Determine the (X, Y) coordinate at the center of the cell enclosing the given text.  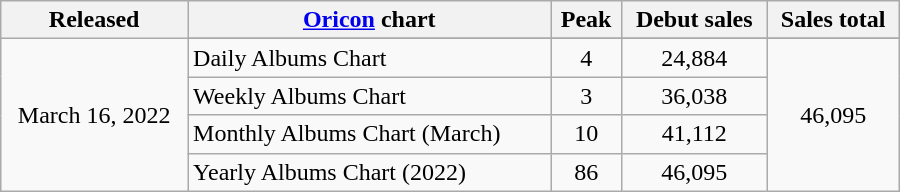
Debut sales (694, 20)
Monthly Albums Chart (March) (370, 134)
4 (586, 58)
Daily Albums Chart (370, 58)
36,038 (694, 96)
Yearly Albums Chart (2022) (370, 172)
41,112 (694, 134)
3 (586, 96)
Released (94, 20)
24,884 (694, 58)
10 (586, 134)
Peak (586, 20)
March 16, 2022 (94, 115)
Oricon chart (370, 20)
Weekly Albums Chart (370, 96)
86 (586, 172)
Sales total (833, 20)
